Locate the cell with the specified text and output its [X, Y] center coordinate. 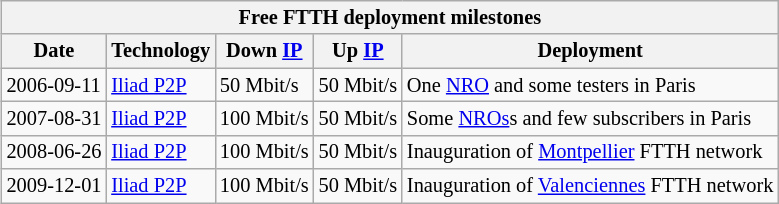
Inauguration of Valenciennes FTTH network [590, 186]
2009-12-01 [54, 186]
Up IP [358, 51]
Inauguration of Montpellier FTTH network [590, 152]
2007-08-31 [54, 119]
Down IP [264, 51]
Date [54, 51]
Some NROss and few subscribers in Paris [590, 119]
One NRO and some testers in Paris [590, 85]
2008-06-26 [54, 152]
Deployment [590, 51]
2006-09-11 [54, 85]
Free FTTH deployment milestones [390, 18]
Technology [160, 51]
